Find where the given text appears and provide that cell's center as (X, Y) coordinate. 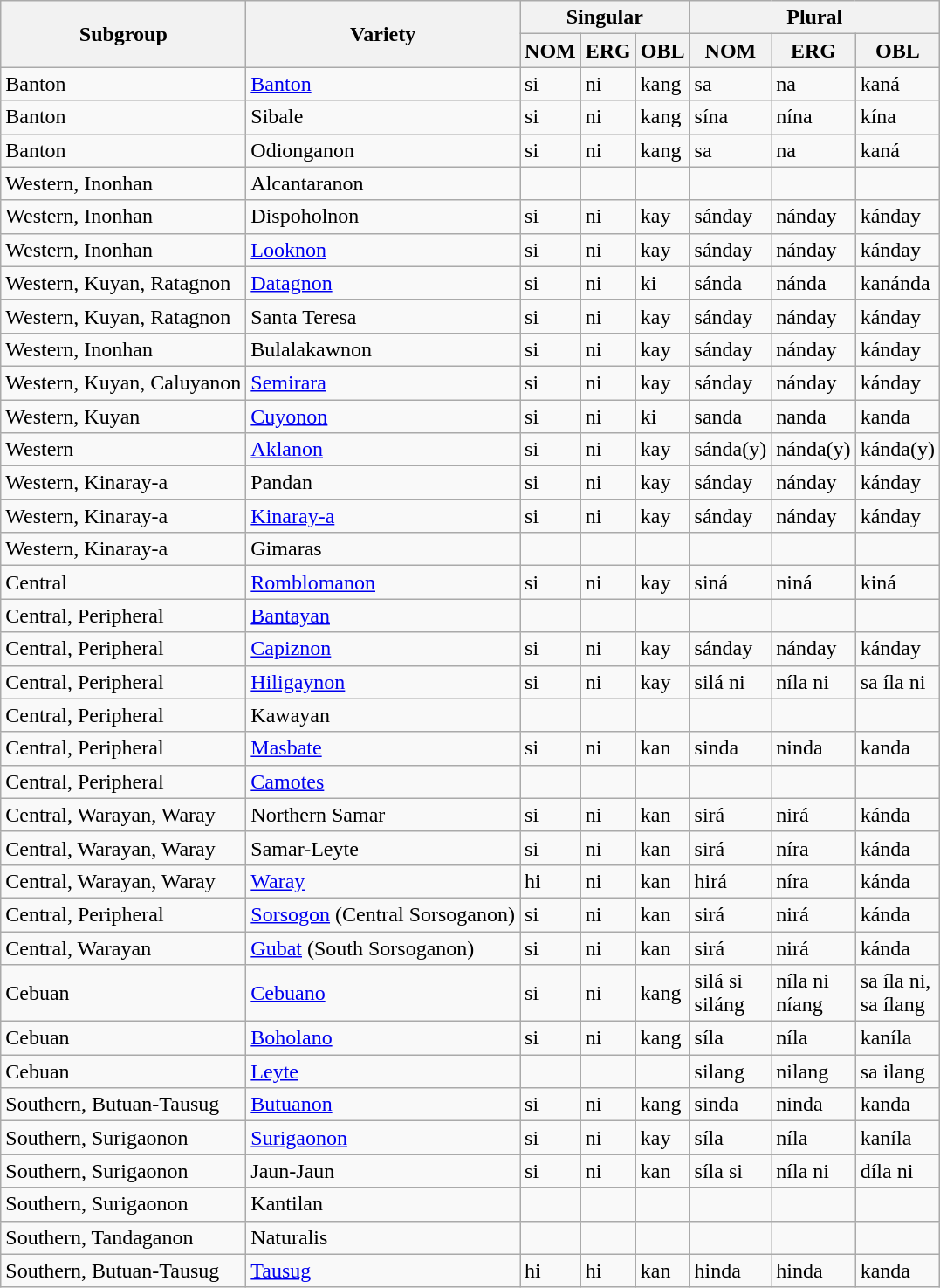
Tausug (383, 1271)
níla niníang (813, 994)
Northern Samar (383, 815)
Naturalis (383, 1237)
Romblomanon (383, 582)
silá ni (731, 682)
díla ni (897, 1171)
Gubat (South Sorsoganon) (383, 947)
nilang (813, 1071)
Masbate (383, 748)
siná (731, 582)
kánda(y) (897, 450)
sa ilang (897, 1071)
Western (124, 450)
Camotes (383, 782)
sanda (731, 417)
silá sisiláng (731, 994)
Subgroup (124, 34)
Central, Warayan (124, 947)
Sibale (383, 117)
Bantayan (383, 616)
Surigaonon (383, 1138)
Plural (814, 17)
sánda (731, 283)
Singular (606, 17)
Samar-Leyte (383, 848)
sína (731, 117)
Cebuano (383, 994)
nánda(y) (813, 450)
Western, Kuyan, Caluyanon (124, 382)
Bulalakawnon (383, 349)
Kantilan (383, 1204)
Semirara (383, 382)
Gimaras (383, 549)
Jaun-Jaun (383, 1171)
Kawayan (383, 715)
Central (124, 582)
Datagnon (383, 283)
Western, Kuyan (124, 417)
Leyte (383, 1071)
Boholano (383, 1038)
silang (731, 1071)
nanda (813, 417)
Aklanon (383, 450)
Hiligaynon (383, 682)
Santa Teresa (383, 316)
nína (813, 117)
Capiznon (383, 649)
Cuyonon (383, 417)
Variety (383, 34)
sa íla ni (897, 682)
sánda(y) (731, 450)
Pandan (383, 483)
kína (897, 117)
Sorsogon (Central Sorsoganon) (383, 914)
sa íla ni,sa ílang (897, 994)
kiná (897, 582)
Southern, Tandaganon (124, 1237)
Waray (383, 881)
Butuanon (383, 1105)
kanánda (897, 283)
niná (813, 582)
Kinaray-a (383, 516)
Alcantaranon (383, 183)
Looknon (383, 250)
Dispoholnon (383, 217)
síla si (731, 1171)
hirá (731, 881)
Odionganon (383, 150)
nánda (813, 283)
